Output the (X, Y) coordinate of the center of the cell containing the given text.  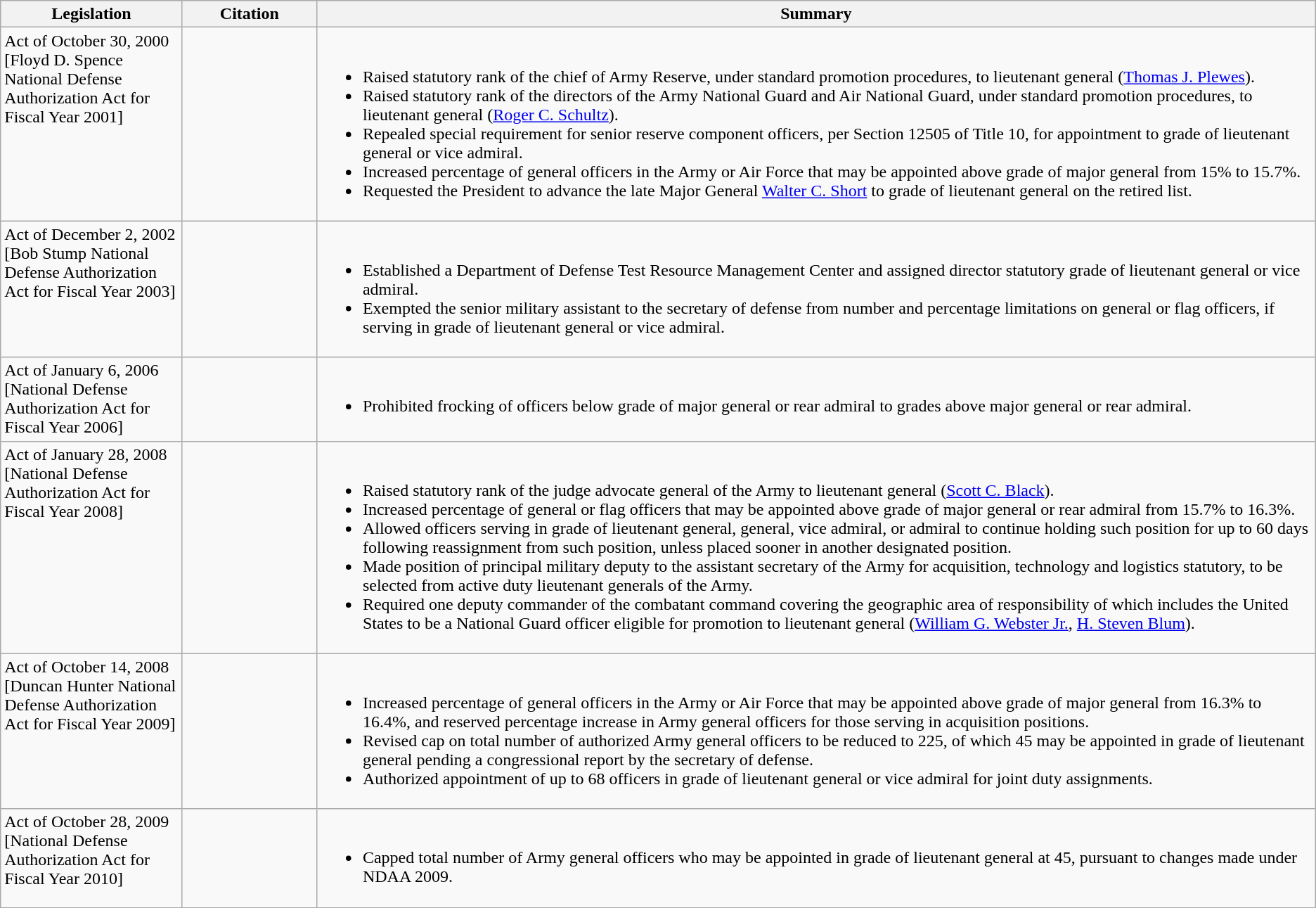
Prohibited frocking of officers below grade of major general or rear admiral to grades above major general or rear admiral. (815, 399)
Act of December 2, 2002[Bob Stump National Defense Authorization Act for Fiscal Year 2003] (91, 289)
Citation (249, 14)
Legislation (91, 14)
Act of October 14, 2008[Duncan Hunter National Defense Authorization Act for Fiscal Year 2009] (91, 731)
Capped total number of Army general officers who may be appointed in grade of lieutenant general at 45, pursuant to changes made under NDAA 2009. (815, 858)
Act of October 28, 2009[National Defense Authorization Act for Fiscal Year 2010] (91, 858)
Act of January 28, 2008[National Defense Authorization Act for Fiscal Year 2008] (91, 547)
Act of January 6, 2006[National Defense Authorization Act for Fiscal Year 2006] (91, 399)
Act of October 30, 2000[Floyd D. Spence National Defense Authorization Act for Fiscal Year 2001] (91, 124)
Summary (815, 14)
